Extract the [X, Y] coordinate from the center of the cell holding the provided text.  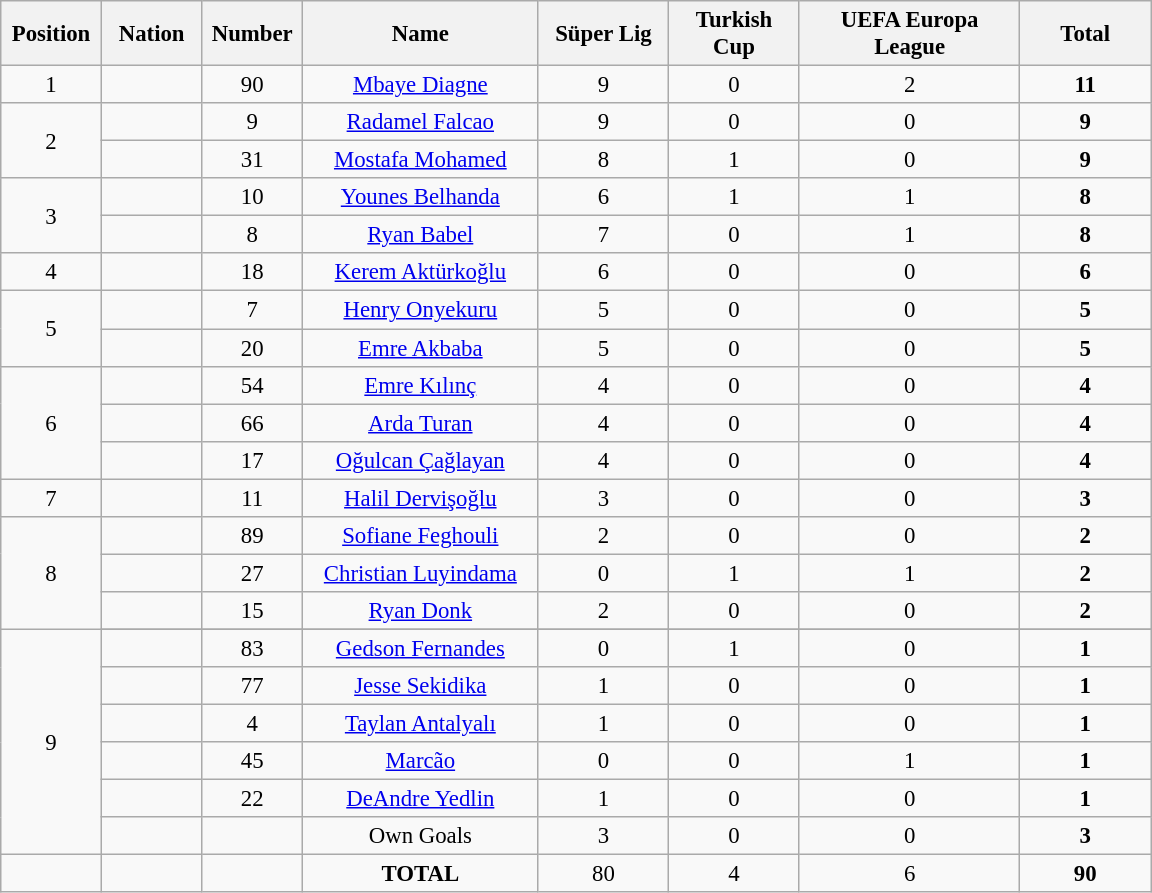
Turkish Cup [734, 34]
Nation [152, 34]
15 [252, 611]
17 [252, 460]
Emre Akbaba [421, 348]
22 [252, 799]
Mbaye Diagne [421, 85]
Ryan Babel [421, 235]
Arda Turan [421, 423]
83 [252, 648]
Radamel Falcao [421, 122]
Süper Lig [604, 34]
Henry Onyekuru [421, 310]
Gedson Fernandes [421, 648]
77 [252, 686]
66 [252, 423]
31 [252, 160]
Oğulcan Çağlayan [421, 460]
Sofiane Feghouli [421, 536]
Total [1086, 34]
Marcão [421, 761]
27 [252, 573]
DeAndre Yedlin [421, 799]
Number [252, 34]
Emre Kılınç [421, 385]
Kerem Aktürkoğlu [421, 273]
Mostafa Mohamed [421, 160]
Own Goals [421, 836]
10 [252, 197]
20 [252, 348]
80 [604, 874]
54 [252, 385]
Ryan Donk [421, 611]
45 [252, 761]
18 [252, 273]
Christian Luyindama [421, 573]
89 [252, 536]
Position [52, 34]
Name [421, 34]
UEFA Europa League [910, 34]
TOTAL [421, 874]
Taylan Antalyalı [421, 724]
Jesse Sekidika [421, 686]
Younes Belhanda [421, 197]
Halil Dervişoğlu [421, 498]
